Find where the given text appears and provide that cell's center as [X, Y] coordinate. 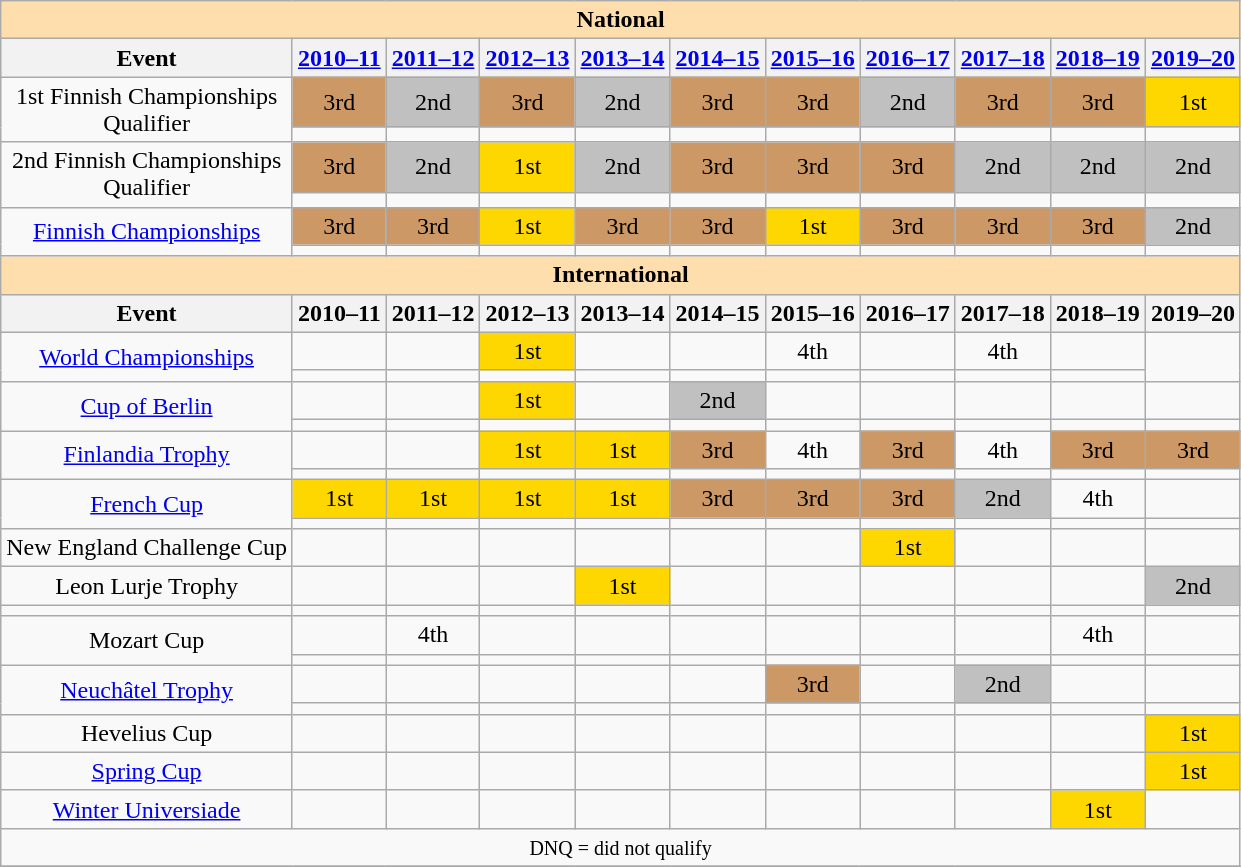
Neuchâtel Trophy [147, 690]
Spring Cup [147, 771]
2nd Finnish ChampionshipsQualifier [147, 174]
New England Challenge Cup [147, 548]
International [621, 275]
Mozart Cup [147, 640]
1st Finnish ChampionshipsQualifier [147, 110]
World Championships [147, 356]
Winter Universiade [147, 809]
Finnish Championships [147, 232]
French Cup [147, 504]
Finlandia Trophy [147, 454]
National [621, 20]
Leon Lurje Trophy [147, 586]
Cup of Berlin [147, 406]
Hevelius Cup [147, 733]
DNQ = did not qualify [621, 847]
